Return [x, y] of the center of cell containing provided text 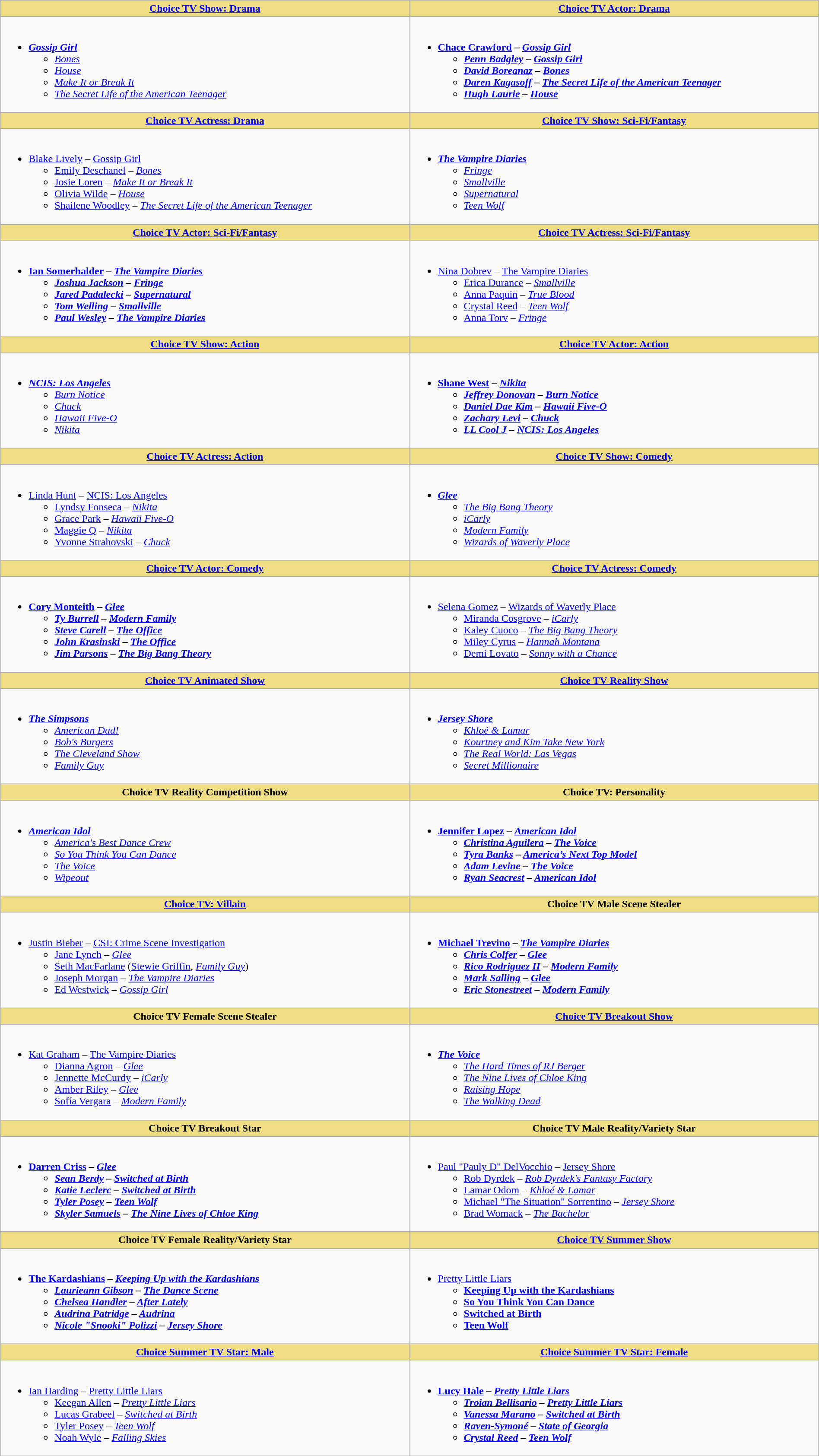
Shane West – NikitaJeffrey Donovan – Burn NoticeDaniel Dae Kim – Hawaii Five-OZachary Levi – ChuckLL Cool J – NCIS: Los Angeles [614, 400]
Choice TV Actor: Action [614, 344]
Choice TV: Villain [205, 904]
The SimpsonsAmerican Dad!Bob's BurgersThe Cleveland ShowFamily Guy [205, 736]
Jennifer Lopez – American IdolChristina Aguilera – The VoiceTyra Banks – America’s Next Top ModelAdam Levine – The VoiceRyan Seacrest – American Idol [614, 849]
Choice TV Animated Show [205, 680]
Choice TV Show: Comedy [614, 456]
Kat Graham – The Vampire DiariesDianna Agron – GleeJennette McCurdy – iCarlyAmber Riley – GleeSofía Vergara – Modern Family [205, 1072]
Choice TV Female Reality/Variety Star [205, 1240]
Choice TV Male Reality/Variety Star [614, 1128]
Choice TV Reality Competition Show [205, 792]
Nina Dobrev – The Vampire DiariesErica Durance – SmallvilleAnna Paquin – True BloodCrystal Reed – Teen WolfAnna Torv – Fringe [614, 289]
Choice TV Breakout Star [205, 1128]
Pretty Little LiarsKeeping Up with the KardashiansSo You Think You Can DanceSwitched at BirthTeen Wolf [614, 1296]
Choice TV Show: Action [205, 344]
Choice TV Breakout Show [614, 1016]
Choice TV Reality Show [614, 680]
Choice TV Actress: Comedy [614, 568]
Choice TV Actress: Drama [205, 121]
Choice Summer TV Star: Male [205, 1352]
Choice Summer TV Star: Female [614, 1352]
Choice TV Actor: Drama [614, 9]
Ian Somerhalder – The Vampire DiariesJoshua Jackson – FringeJared Padalecki – SupernaturalTom Welling – SmallvillePaul Wesley – The Vampire Diaries [205, 289]
Ian Harding – Pretty Little LiarsKeegan Allen – Pretty Little LiarsLucas Grabeel – Switched at BirthTyler Posey – Teen WolfNoah Wyle – Falling Skies [205, 1408]
Michael Trevino – The Vampire DiariesChris Colfer – GleeRico Rodriguez II – Modern FamilyMark Salling – GleeEric Stonestreet – Modern Family [614, 960]
Choice TV Actor: Sci-Fi/Fantasy [205, 232]
Choice TV Show: Sci-Fi/Fantasy [614, 121]
Choice TV Female Scene Stealer [205, 1016]
Choice TV Summer Show [614, 1240]
Choice TV Actor: Comedy [205, 568]
Choice TV Show: Drama [205, 9]
Choice TV: Personality [614, 792]
Choice TV Male Scene Stealer [614, 904]
The Vampire DiariesFringeSmallvilleSupernaturalTeen Wolf [614, 176]
American IdolAmerica's Best Dance CrewSo You Think You Can DanceThe VoiceWipeout [205, 849]
Gossip GirlBonesHouseMake It or Break ItThe Secret Life of the American Teenager [205, 65]
Choice TV Actress: Action [205, 456]
Cory Monteith – GleeTy Burrell – Modern FamilySteve Carell – The OfficeJohn Krasinski – The OfficeJim Parsons – The Big Bang Theory [205, 624]
GleeThe Big Bang TheoryiCarlyModern FamilyWizards of Waverly Place [614, 512]
Choice TV Actress: Sci-Fi/Fantasy [614, 232]
Jersey ShoreKhloé & LamarKourtney and Kim Take New YorkThe Real World: Las VegasSecret Millionaire [614, 736]
NCIS: Los AngelesBurn NoticeChuckHawaii Five-ONikita [205, 400]
The VoiceThe Hard Times of RJ BergerThe Nine Lives of Chloe KingRaising HopeThe Walking Dead [614, 1072]
Linda Hunt – NCIS: Los AngelesLyndsy Fonseca – NikitaGrace Park – Hawaii Five-OMaggie Q – NikitaYvonne Strahovski – Chuck [205, 512]
